Identify which cell holds the provided text, then report its (X, Y) central coordinate. 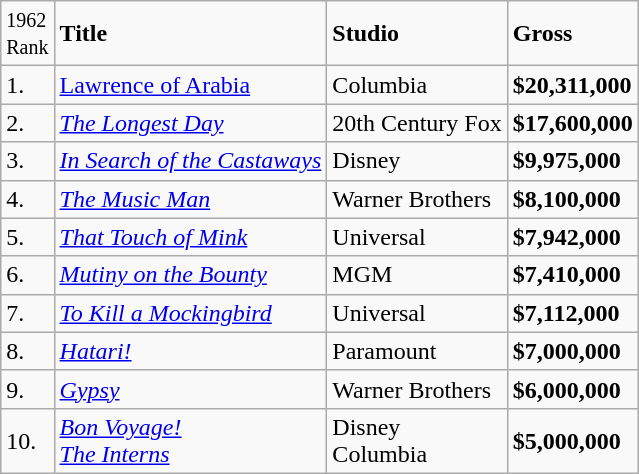
1. (28, 85)
That Touch of Mink (190, 237)
DisneyColumbia (417, 440)
1962Rank (28, 34)
Paramount (417, 351)
Studio (417, 34)
$17,600,000 (572, 123)
Hatari! (190, 351)
9. (28, 389)
Gypsy (190, 389)
4. (28, 199)
$9,975,000 (572, 161)
$7,942,000 (572, 237)
Title (190, 34)
Mutiny on the Bounty (190, 275)
$20,311,000 (572, 85)
10. (28, 440)
$6,000,000 (572, 389)
3. (28, 161)
Lawrence of Arabia (190, 85)
7. (28, 313)
Columbia (417, 85)
MGM (417, 275)
$5,000,000 (572, 440)
2. (28, 123)
Bon Voyage!The Interns (190, 440)
20th Century Fox (417, 123)
5. (28, 237)
8. (28, 351)
6. (28, 275)
$8,100,000 (572, 199)
$7,410,000 (572, 275)
In Search of the Castaways (190, 161)
The Longest Day (190, 123)
Disney (417, 161)
The Music Man (190, 199)
Gross (572, 34)
To Kill a Mockingbird (190, 313)
$7,112,000 (572, 313)
$7,000,000 (572, 351)
